Scan for the cell matching the given text and deliver its (x, y) coordinate at center. 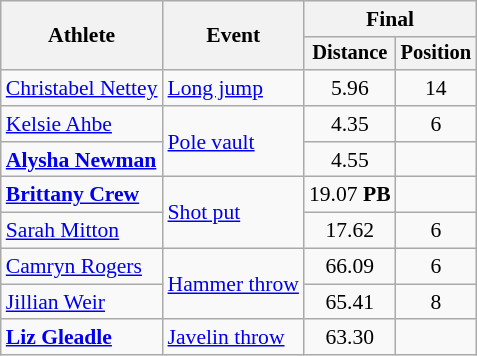
Shot put (234, 212)
Final (390, 19)
Position (436, 54)
Christabel Nettey (82, 88)
8 (436, 302)
5.96 (350, 88)
Pole vault (234, 142)
Brittany Crew (82, 195)
Kelsie Ahbe (82, 124)
Athlete (82, 36)
Liz Gleadle (82, 338)
14 (436, 88)
Camryn Rogers (82, 267)
66.09 (350, 267)
Javelin throw (234, 338)
Event (234, 36)
Long jump (234, 88)
63.30 (350, 338)
Distance (350, 54)
19.07 PB (350, 195)
Hammer throw (234, 284)
17.62 (350, 231)
4.35 (350, 124)
4.55 (350, 160)
Jillian Weir (82, 302)
Sarah Mitton (82, 231)
Alysha Newman (82, 160)
65.41 (350, 302)
